Determine the (x, y) coordinate at the center of the cell enclosing the given text.  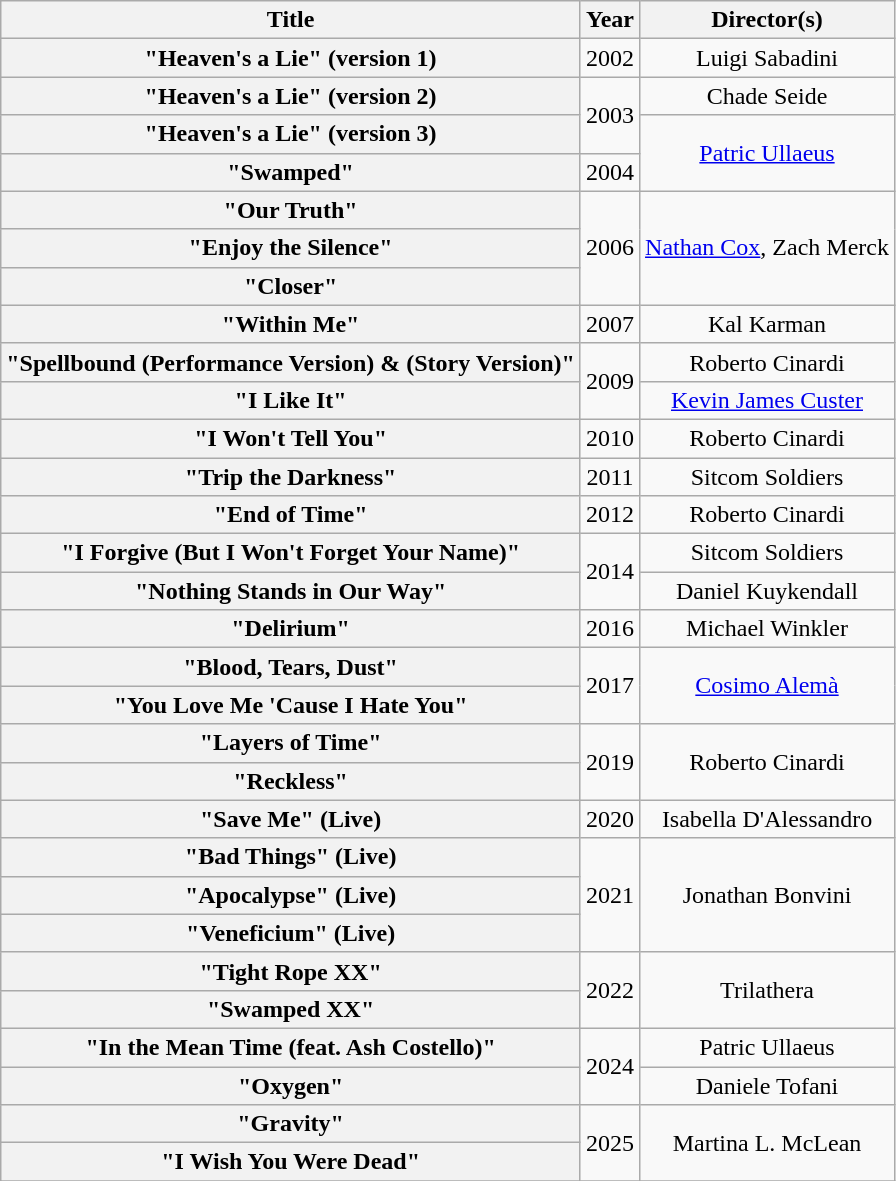
Chade Seide (768, 96)
Martina L. McLean (768, 1143)
"Swamped XX" (291, 1009)
"I Wish You Were Dead" (291, 1162)
"Within Me" (291, 324)
"I Forgive (But I Won't Forget Your Name)" (291, 553)
"Save Me" (Live) (291, 819)
Daniel Kuykendall (768, 591)
2003 (610, 115)
2022 (610, 990)
2014 (610, 572)
"Heaven's a Lie" (version 2) (291, 96)
2011 (610, 477)
"Veneficium" (Live) (291, 933)
"Heaven's a Lie" (version 1) (291, 58)
2010 (610, 438)
2017 (610, 686)
2009 (610, 381)
Cosimo Alemà (768, 686)
Luigi Sabadini (768, 58)
Director(s) (768, 20)
2020 (610, 819)
"Oxygen" (291, 1085)
Year (610, 20)
2004 (610, 172)
Kevin James Custer (768, 400)
2007 (610, 324)
Nathan Cox, Zach Merck (768, 248)
2021 (610, 895)
"Spellbound (Performance Version) & (Story Version)" (291, 362)
"Heaven's a Lie" (version 3) (291, 134)
"You Love Me 'Cause I Hate You" (291, 705)
"Reckless" (291, 781)
"Closer" (291, 286)
"Nothing Stands in Our Way" (291, 591)
Trilathera (768, 990)
Isabella D'Alessandro (768, 819)
"Trip the Darkness" (291, 477)
Kal Karman (768, 324)
"I Like It" (291, 400)
"In the Mean Time (feat. Ash Costello)" (291, 1047)
"Gravity" (291, 1124)
"Our Truth" (291, 210)
2025 (610, 1143)
Title (291, 20)
"Layers of Time" (291, 743)
2006 (610, 248)
"Blood, Tears, Dust" (291, 667)
Jonathan Bonvini (768, 895)
"Apocalypse" (Live) (291, 895)
Daniele Tofani (768, 1085)
2016 (610, 629)
"Enjoy the Silence" (291, 248)
"I Won't Tell You" (291, 438)
2002 (610, 58)
Michael Winkler (768, 629)
2024 (610, 1066)
"Tight Rope XX" (291, 971)
"Bad Things" (Live) (291, 857)
2012 (610, 515)
"End of Time" (291, 515)
"Swamped" (291, 172)
2019 (610, 762)
"Delirium" (291, 629)
